Pinpoint the cell where the given text exists, returning its [x, y] midpoint coordinate. 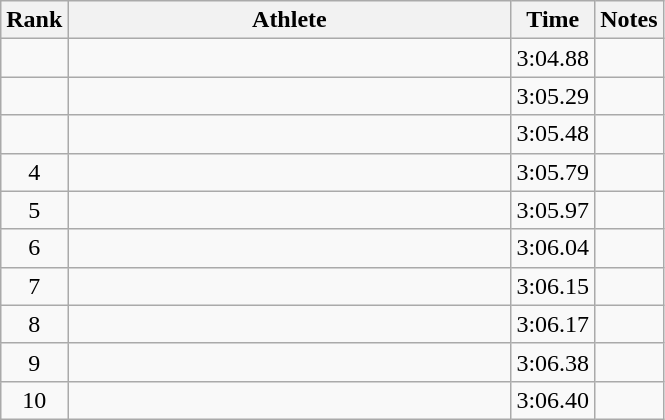
Athlete [290, 20]
3:04.88 [553, 58]
Rank [34, 20]
Notes [629, 20]
4 [34, 172]
10 [34, 400]
5 [34, 210]
3:06.40 [553, 400]
7 [34, 286]
6 [34, 248]
3:05.79 [553, 172]
3:06.15 [553, 286]
3:05.97 [553, 210]
Time [553, 20]
3:05.48 [553, 134]
8 [34, 324]
3:05.29 [553, 96]
3:06.04 [553, 248]
3:06.38 [553, 362]
9 [34, 362]
3:06.17 [553, 324]
